Determine the (X, Y) coordinate at the center of the cell enclosing the given text.  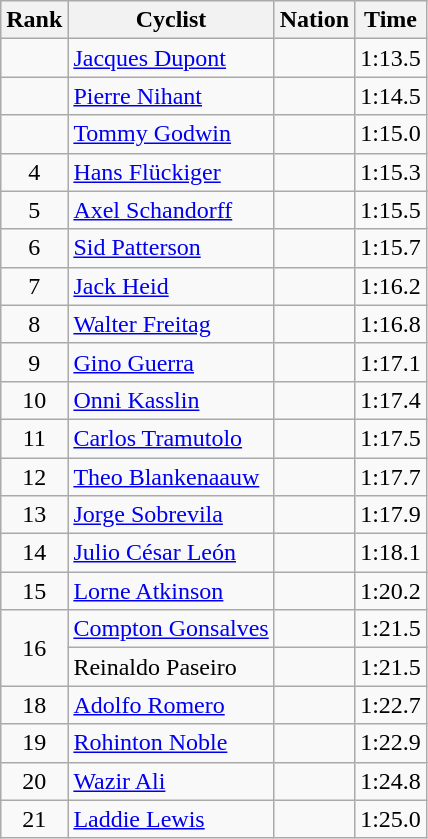
8 (34, 324)
1:17.7 (391, 477)
Cyclist (171, 20)
1:17.9 (391, 515)
1:14.5 (391, 96)
1:22.9 (391, 743)
7 (34, 286)
Onni Kasslin (171, 400)
12 (34, 477)
15 (34, 591)
Reinaldo Paseiro (171, 667)
Wazir Ali (171, 781)
1:25.0 (391, 819)
Walter Freitag (171, 324)
1:17.5 (391, 438)
Sid Patterson (171, 248)
Theo Blankenaauw (171, 477)
Rohinton Noble (171, 743)
Adolfo Romero (171, 705)
1:18.1 (391, 553)
11 (34, 438)
1:22.7 (391, 705)
Compton Gonsalves (171, 629)
1:24.8 (391, 781)
14 (34, 553)
16 (34, 648)
6 (34, 248)
10 (34, 400)
Jacques Dupont (171, 58)
1:17.4 (391, 400)
1:20.2 (391, 591)
1:13.5 (391, 58)
1:16.8 (391, 324)
Tommy Godwin (171, 134)
1:15.5 (391, 210)
19 (34, 743)
Laddie Lewis (171, 819)
5 (34, 210)
Hans Flückiger (171, 172)
Rank (34, 20)
18 (34, 705)
Jorge Sobrevila (171, 515)
21 (34, 819)
Gino Guerra (171, 362)
1:15.7 (391, 248)
20 (34, 781)
Axel Schandorff (171, 210)
Jack Heid (171, 286)
Carlos Tramutolo (171, 438)
1:17.1 (391, 362)
1:15.0 (391, 134)
Time (391, 20)
Nation (314, 20)
4 (34, 172)
1:15.3 (391, 172)
Lorne Atkinson (171, 591)
Julio César León (171, 553)
1:16.2 (391, 286)
13 (34, 515)
Pierre Nihant (171, 96)
9 (34, 362)
